Return the [X, Y] coordinate for the center point of the cell that contains the specified text.  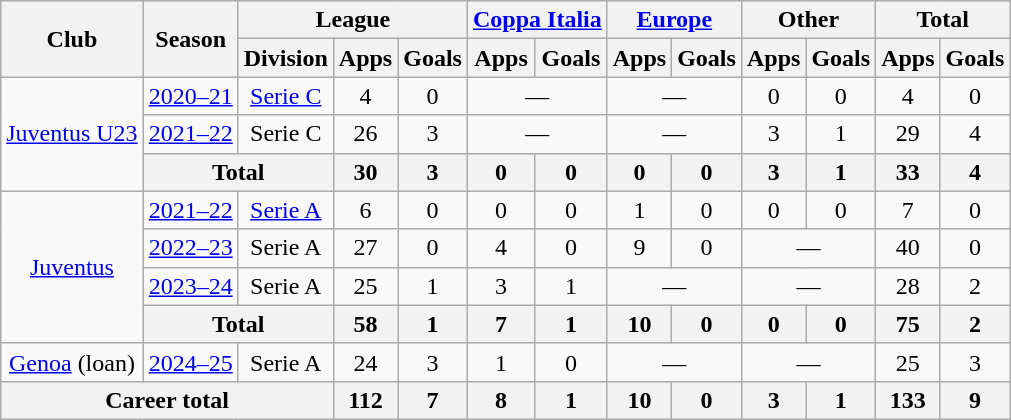
Club [72, 39]
Europe [674, 20]
League [352, 20]
Season [190, 39]
26 [365, 134]
58 [365, 324]
112 [365, 400]
Division [286, 58]
40 [908, 248]
Career total [168, 400]
33 [908, 172]
29 [908, 134]
2022–23 [190, 248]
24 [365, 362]
Other [808, 20]
8 [500, 400]
Juventus [72, 267]
6 [365, 210]
Juventus U23 [72, 134]
27 [365, 248]
28 [908, 286]
Coppa Italia [537, 20]
2020–21 [190, 96]
30 [365, 172]
2024–25 [190, 362]
Genoa (loan) [72, 362]
75 [908, 324]
133 [908, 400]
2023–24 [190, 286]
